Provide the [x, y] coordinate of the cell's center where the given text is located.  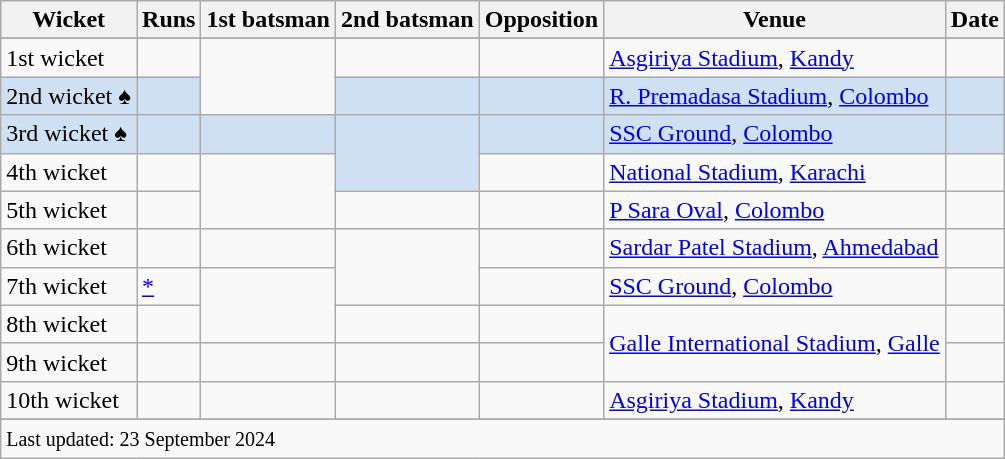
9th wicket [69, 362]
Last updated: 23 September 2024 [503, 438]
6th wicket [69, 248]
Opposition [541, 20]
5th wicket [69, 210]
Galle International Stadium, Galle [775, 343]
8th wicket [69, 324]
P Sara Oval, Colombo [775, 210]
3rd wicket ♠ [69, 134]
2nd wicket ♠ [69, 96]
Wicket [69, 20]
Venue [775, 20]
Runs [169, 20]
2nd batsman [407, 20]
1st wicket [69, 58]
* [169, 286]
4th wicket [69, 172]
Date [974, 20]
R. Premadasa Stadium, Colombo [775, 96]
10th wicket [69, 400]
Sardar Patel Stadium, Ahmedabad [775, 248]
1st batsman [268, 20]
7th wicket [69, 286]
National Stadium, Karachi [775, 172]
